Extract the [x, y] coordinate from the center of the cell holding the provided text.  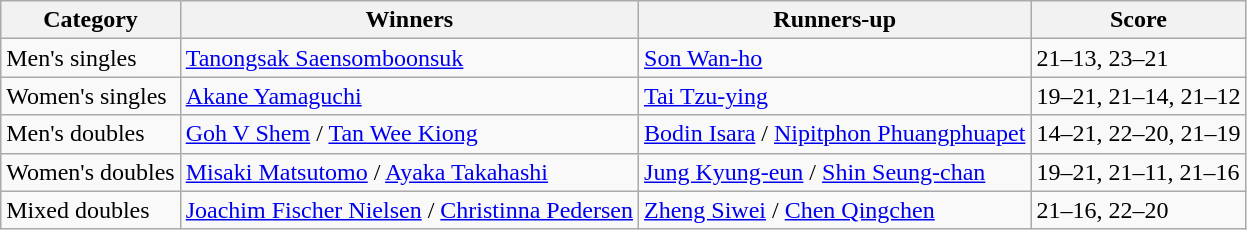
Misaki Matsutomo / Ayaka Takahashi [409, 172]
Men's singles [90, 58]
Category [90, 20]
Goh V Shem / Tan Wee Kiong [409, 134]
21–13, 23–21 [1138, 58]
19–21, 21–14, 21–12 [1138, 96]
14–21, 22–20, 21–19 [1138, 134]
Bodin Isara / Nipitphon Phuangphuapet [835, 134]
Tai Tzu-ying [835, 96]
Women's doubles [90, 172]
Men's doubles [90, 134]
Women's singles [90, 96]
Runners-up [835, 20]
Son Wan-ho [835, 58]
Mixed doubles [90, 210]
Winners [409, 20]
Jung Kyung-eun / Shin Seung-chan [835, 172]
Joachim Fischer Nielsen / Christinna Pedersen [409, 210]
21–16, 22–20 [1138, 210]
19–21, 21–11, 21–16 [1138, 172]
Score [1138, 20]
Akane Yamaguchi [409, 96]
Zheng Siwei / Chen Qingchen [835, 210]
Tanongsak Saensomboonsuk [409, 58]
